Output the [X, Y] coordinate of the center of the cell containing the given text.  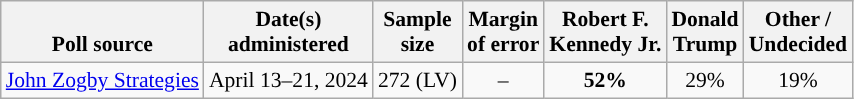
Robert F.Kennedy Jr. [605, 32]
19% [798, 80]
Other /Undecided [798, 32]
April 13–21, 2024 [288, 80]
Samplesize [418, 32]
29% [704, 80]
DonaldTrump [704, 32]
Marginof error [503, 32]
52% [605, 80]
John Zogby Strategies [102, 80]
– [503, 80]
Poll source [102, 32]
272 (LV) [418, 80]
Date(s)administered [288, 32]
